Extract the [x, y] coordinate from the center of the cell holding the provided text.  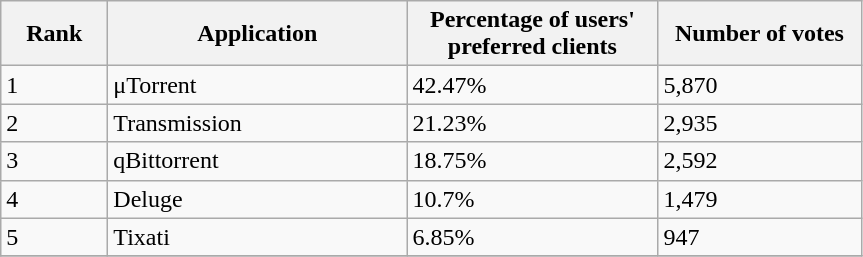
42.47% [532, 85]
4 [54, 199]
3 [54, 161]
21.23% [532, 123]
947 [760, 237]
1,479 [760, 199]
Application [258, 34]
Transmission [258, 123]
2 [54, 123]
Deluge [258, 199]
18.75% [532, 161]
Rank [54, 34]
5,870 [760, 85]
1 [54, 85]
5 [54, 237]
Percentage of users' preferred clients [532, 34]
Number of votes [760, 34]
qBittorrent [258, 161]
2,592 [760, 161]
Tixati [258, 237]
μTorrent [258, 85]
2,935 [760, 123]
6.85% [532, 237]
10.7% [532, 199]
